Provide the [X, Y] coordinate of the cell's center where the given text is located.  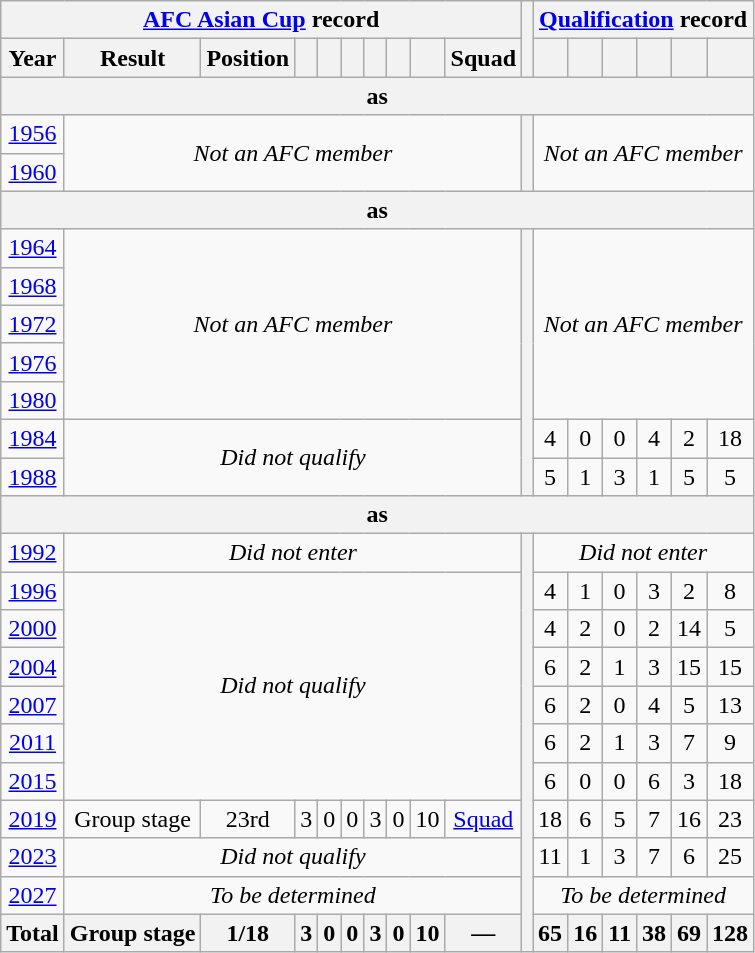
AFC Asian Cup record [262, 20]
Position [248, 58]
Qualification record [644, 20]
69 [690, 933]
1988 [33, 477]
Result [132, 58]
2019 [33, 819]
13 [730, 705]
— [483, 933]
2015 [33, 781]
8 [730, 591]
1976 [33, 362]
2011 [33, 743]
1968 [33, 286]
9 [730, 743]
25 [730, 857]
1996 [33, 591]
23rd [248, 819]
1/18 [248, 933]
1984 [33, 438]
128 [730, 933]
2000 [33, 629]
2023 [33, 857]
1992 [33, 553]
1980 [33, 400]
2007 [33, 705]
Year [33, 58]
2027 [33, 895]
1964 [33, 248]
1956 [33, 134]
2004 [33, 667]
38 [654, 933]
1972 [33, 324]
14 [690, 629]
23 [730, 819]
65 [550, 933]
1960 [33, 172]
Total [33, 933]
